For the text-containing cell, return its midpoint in [x, y] coordinate format. 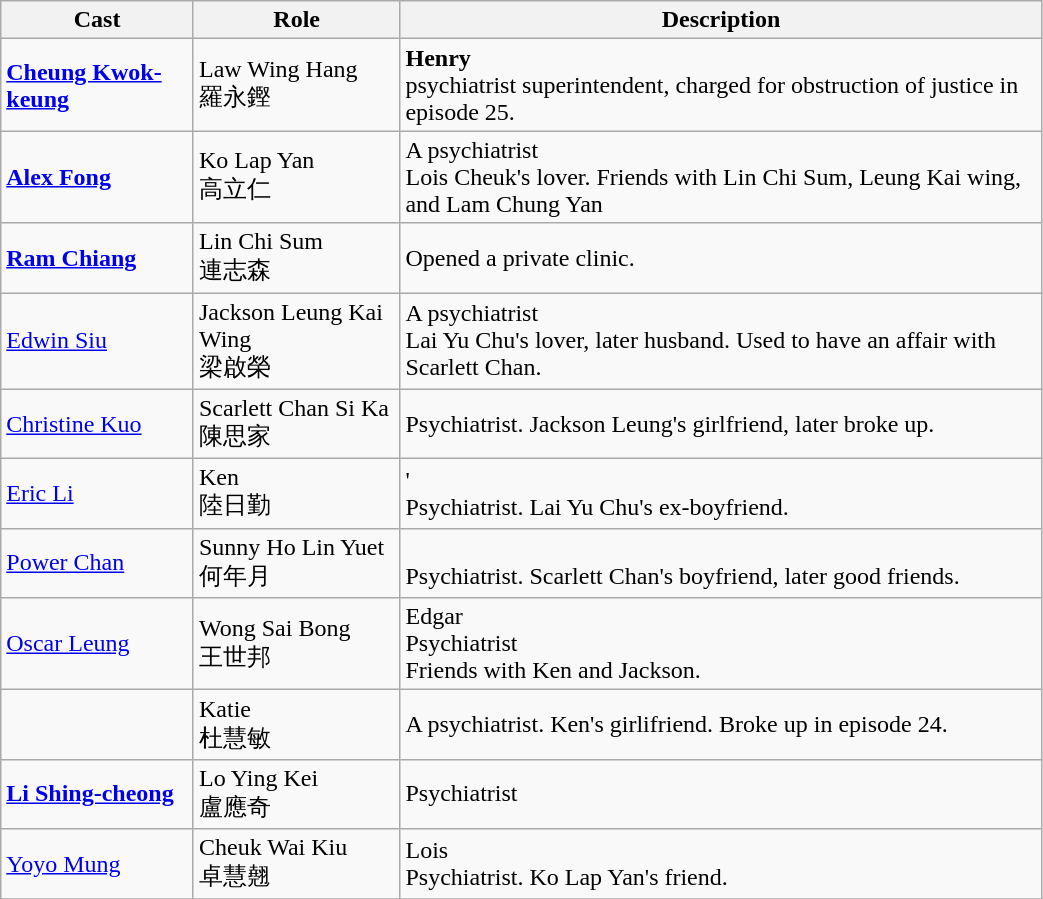
LoisPsychiatrist. Ko Lap Yan's friend. [721, 864]
Eric Li [98, 494]
Wong Sai Bong王世邦 [296, 644]
Lin Chi Sum連志森 [296, 258]
Cheuk Wai Kiu卓慧翹 [296, 864]
Cast [98, 20]
Cheung Kwok-keung [98, 85]
Opened a private clinic. [721, 258]
Ram Chiang [98, 258]
Psychiatrist. Scarlett Chan's boyfriend, later good friends. [721, 563]
Alex Fong [98, 177]
Power Chan [98, 563]
Sunny Ho Lin Yuet何年月 [296, 563]
Psychiatrist. Jackson Leung's girlfriend, later broke up. [721, 424]
A psychiatristLois Cheuk's lover. Friends with Lin Chi Sum, Leung Kai wing, and Lam Chung Yan [721, 177]
EdgarPsychiatrist Friends with Ken and Jackson. [721, 644]
Oscar Leung [98, 644]
Katie杜慧敏 [296, 725]
A psychiatrist. Ken's girlifriend. Broke up in episode 24. [721, 725]
A psychiatristLai Yu Chu's lover, later husband. Used to have an affair with Scarlett Chan. [721, 340]
Christine Kuo [98, 424]
Psychiatrist [721, 794]
Li Shing-cheong [98, 794]
Jackson Leung Kai Wing梁啟榮 [296, 340]
Henrypsychiatrist superintendent, charged for obstruction of justice in episode 25. [721, 85]
Role [296, 20]
Yoyo Mung [98, 864]
'Psychiatrist. Lai Yu Chu's ex-boyfriend. [721, 494]
Law Wing Hang羅永鏗 [296, 85]
Edwin Siu [98, 340]
Lo Ying Kei盧應奇 [296, 794]
Ken陸日勤 [296, 494]
Ko Lap Yan高立仁 [296, 177]
Description [721, 20]
Scarlett Chan Si Ka陳思家 [296, 424]
